Provide the (x, y) coordinate of the cell's center where the given text is located.  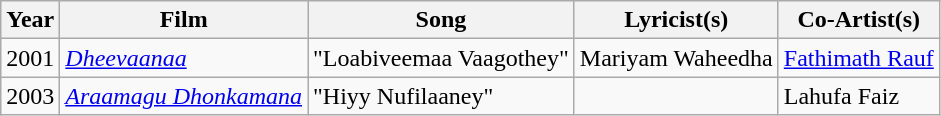
Film (184, 20)
Lyricist(s) (676, 20)
Mariyam Waheedha (676, 58)
2003 (30, 96)
Fathimath Rauf (858, 58)
2001 (30, 58)
Lahufa Faiz (858, 96)
"Hiyy Nufilaaney" (442, 96)
Co-Artist(s) (858, 20)
Dheevaanaa (184, 58)
Year (30, 20)
Song (442, 20)
"Loabiveemaa Vaagothey" (442, 58)
Araamagu Dhonkamana (184, 96)
